Scan for the cell matching the given text and deliver its (X, Y) coordinate at center. 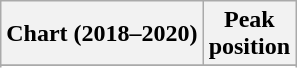
Chart (2018–2020) (102, 34)
Peak position (249, 34)
